For the text-containing cell, return its midpoint in [X, Y] coordinate format. 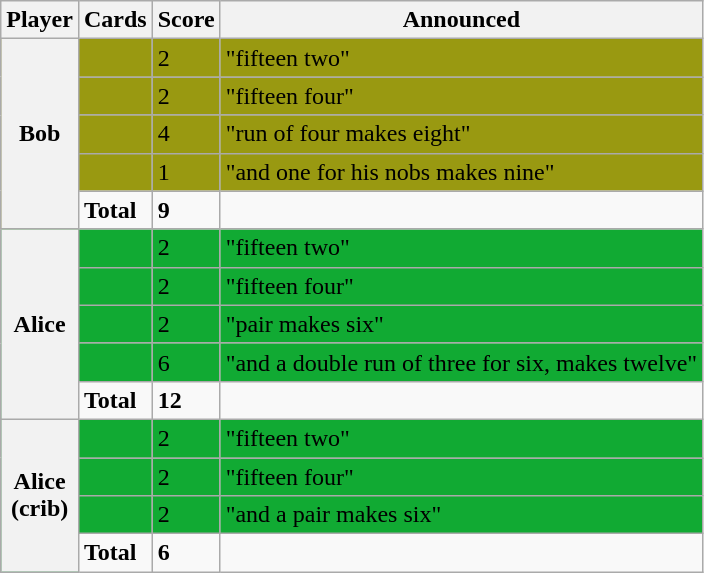
Alice [40, 324]
9 [186, 210]
4 [186, 134]
"and a pair makes six" [462, 515]
Score [186, 20]
1 [186, 172]
Player [40, 20]
12 [186, 400]
Cards [115, 20]
Alice(crib) [40, 495]
"and one for his nobs makes nine" [462, 172]
Announced [462, 20]
"and a double run of three for six, makes twelve" [462, 362]
Bob [40, 134]
"run of four makes eight" [462, 134]
"pair makes six" [462, 324]
